Return [X, Y] of the center of cell containing provided text 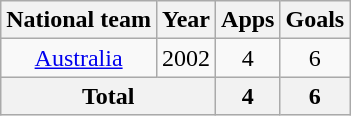
2002 [186, 58]
Goals [315, 20]
Australia [79, 58]
Year [186, 20]
National team [79, 20]
Apps [248, 20]
Total [108, 96]
